Scan for the cell matching the given text and deliver its [x, y] coordinate at center. 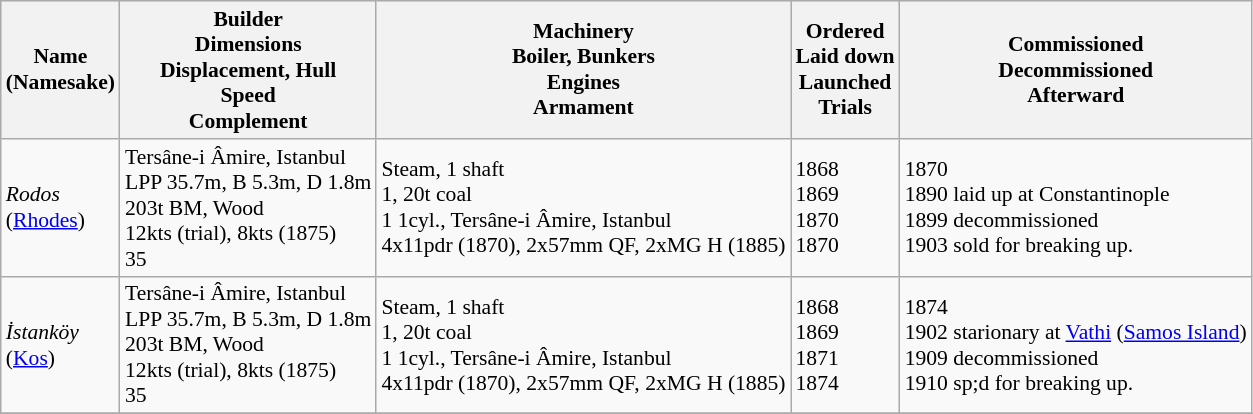
Rodos(Rhodes) [60, 208]
MachineryBoiler, BunkersEnginesArmament [583, 70]
OrderedLaid downLaunchedTrials [844, 70]
18741902 starionary at Vathi (Samos Island)1909 decommissioned1910 sp;d for breaking up. [1076, 345]
Name(Namesake) [60, 70]
18701890 laid up at Constantinople1899 decommissioned1903 sold for breaking up. [1076, 208]
İstanköy(Kos) [60, 345]
BuilderDimensionsDisplacement, HullSpeedComplement [248, 70]
CommissionedDecommissionedAfterward [1076, 70]
1868186918711874 [844, 345]
1868186918701870 [844, 208]
